Determine the (X, Y) coordinate at the center of the cell enclosing the given text.  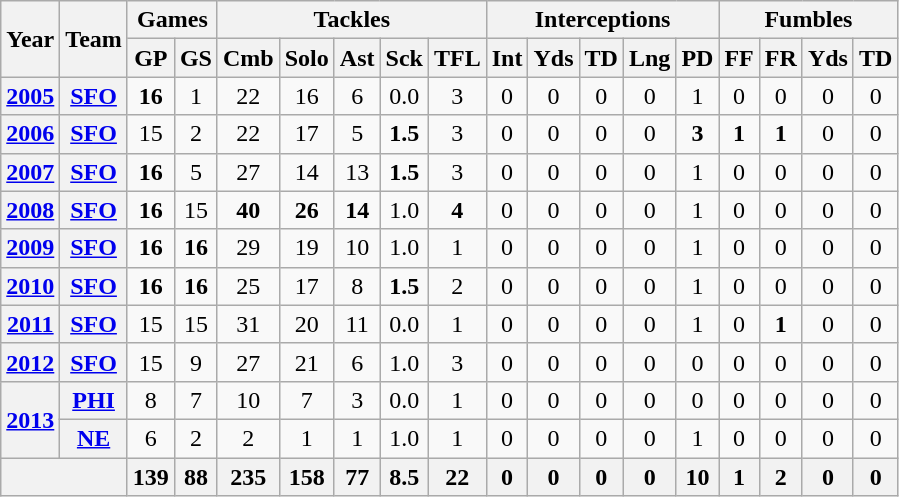
19 (306, 248)
2005 (30, 96)
Tackles (352, 20)
139 (150, 477)
FF (739, 58)
88 (196, 477)
TFL (457, 58)
235 (248, 477)
2010 (30, 286)
PHI (94, 400)
2011 (30, 324)
29 (248, 248)
21 (306, 362)
2012 (30, 362)
Interceptions (602, 20)
8.5 (404, 477)
Sck (404, 58)
Year (30, 39)
Fumbles (808, 20)
Cmb (248, 58)
Ast (357, 58)
11 (357, 324)
Lng (649, 58)
4 (457, 210)
25 (248, 286)
2008 (30, 210)
26 (306, 210)
Team (94, 39)
77 (357, 477)
13 (357, 172)
Games (172, 20)
GP (150, 58)
9 (196, 362)
GS (196, 58)
PD (698, 58)
2007 (30, 172)
31 (248, 324)
Solo (306, 58)
NE (94, 438)
FR (780, 58)
2009 (30, 248)
40 (248, 210)
2006 (30, 134)
158 (306, 477)
20 (306, 324)
2013 (30, 419)
Int (507, 58)
